From the cell containing the given text, extract its center point as (x, y) coordinate. 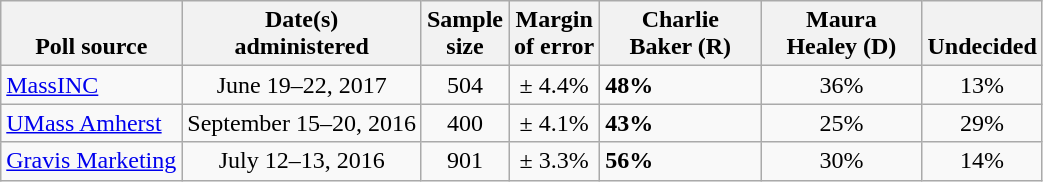
56% (680, 161)
13% (982, 85)
± 3.3% (554, 161)
Poll source (92, 34)
UMass Amherst (92, 123)
29% (982, 123)
Samplesize (464, 34)
July 12–13, 2016 (302, 161)
43% (680, 123)
14% (982, 161)
MauraHealey (D) (842, 34)
June 19–22, 2017 (302, 85)
901 (464, 161)
30% (842, 161)
CharlieBaker (R) (680, 34)
400 (464, 123)
September 15–20, 2016 (302, 123)
Marginof error (554, 34)
MassINC (92, 85)
25% (842, 123)
Undecided (982, 34)
Date(s)administered (302, 34)
± 4.4% (554, 85)
Gravis Marketing (92, 161)
± 4.1% (554, 123)
48% (680, 85)
36% (842, 85)
504 (464, 85)
